For the text-containing cell, return its midpoint in (X, Y) coordinate format. 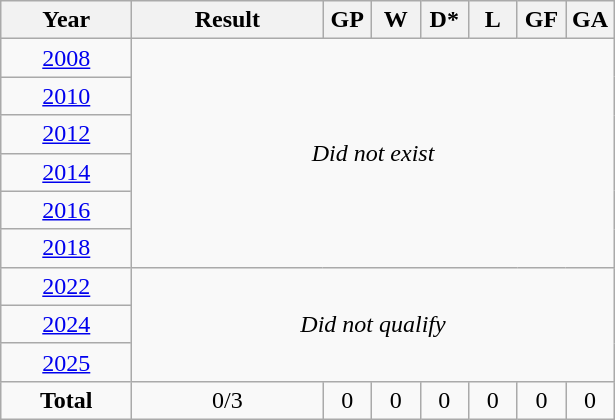
2010 (66, 96)
2022 (66, 286)
Result (228, 20)
2008 (66, 58)
L (494, 20)
0/3 (228, 400)
Total (66, 400)
GF (542, 20)
GP (348, 20)
2014 (66, 172)
2012 (66, 134)
Did not qualify (373, 324)
2025 (66, 362)
Did not exist (373, 153)
2016 (66, 210)
2018 (66, 248)
GA (590, 20)
Year (66, 20)
2024 (66, 324)
D* (444, 20)
W (396, 20)
